Provide the (x, y) coordinate of the cell's center where the given text is located.  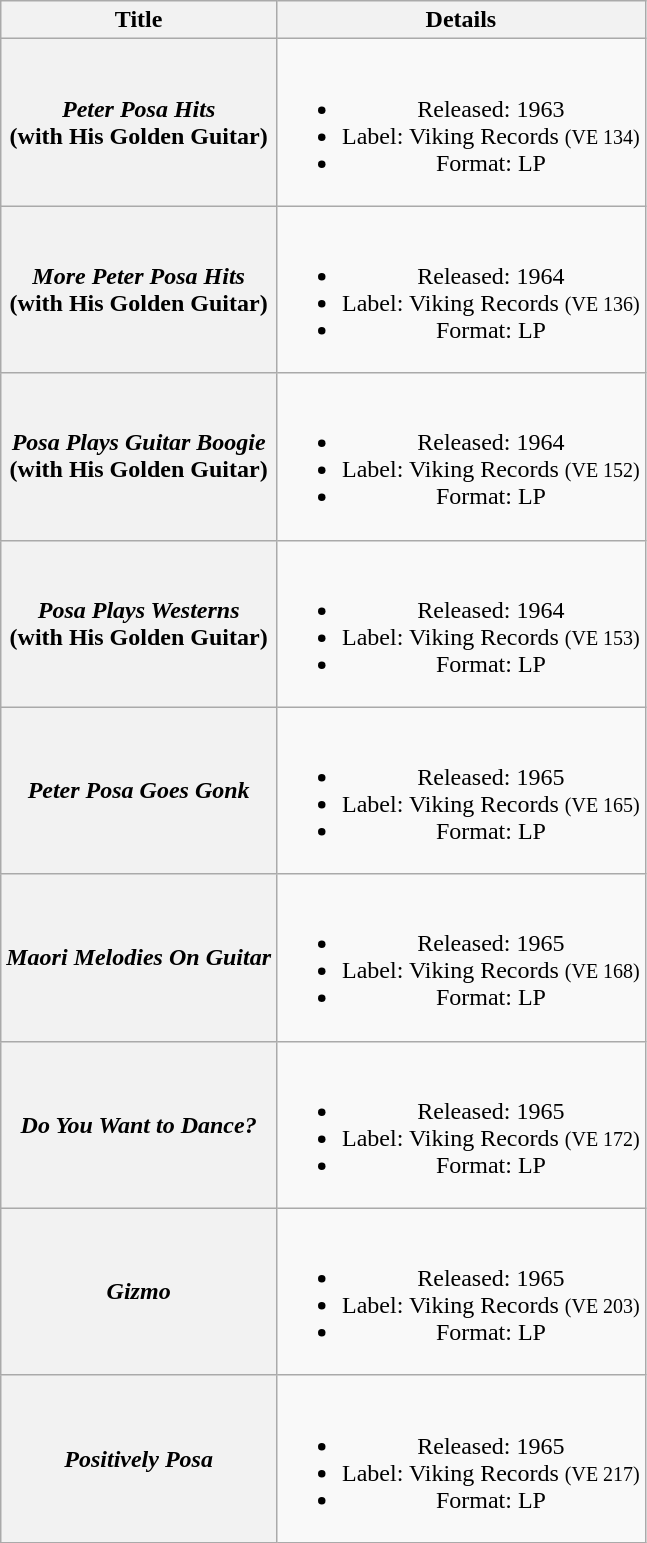
More Peter Posa Hits (with His Golden Guitar) (139, 290)
Posa Plays Westerns (with His Golden Guitar) (139, 624)
Released: 1965Label: Viking Records (VE 172)Format: LP (462, 1124)
Released: 1964Label: Viking Records (VE 136)Format: LP (462, 290)
Released: 1965Label: Viking Records (VE 168)Format: LP (462, 958)
Released: 1964Label: Viking Records (VE 152)Format: LP (462, 456)
Posa Plays Guitar Boogie (with His Golden Guitar) (139, 456)
Do You Want to Dance? (139, 1124)
Released: 1965Label: Viking Records (VE 203)Format: LP (462, 1292)
Maori Melodies On Guitar (139, 958)
Positively Posa (139, 1458)
Released: 1965Label: Viking Records (VE 217)Format: LP (462, 1458)
Peter Posa Hits (with His Golden Guitar) (139, 122)
Released: 1963Label: Viking Records (VE 134)Format: LP (462, 122)
Details (462, 20)
Gizmo (139, 1292)
Released: 1965Label: Viking Records (VE 165)Format: LP (462, 790)
Title (139, 20)
Peter Posa Goes Gonk (139, 790)
Released: 1964Label: Viking Records (VE 153)Format: LP (462, 624)
